Locate the cell with the specified text and output its [x, y] center coordinate. 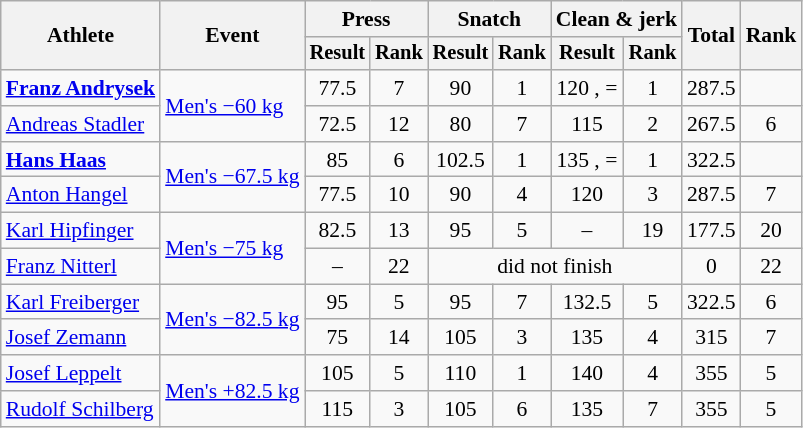
85 [338, 160]
Clean & jerk [616, 19]
Hans Haas [80, 160]
Press [366, 19]
Josef Leppelt [80, 373]
Total [712, 36]
Franz Nitterl [80, 267]
135 , = [587, 160]
Event [232, 36]
177.5 [712, 231]
315 [712, 338]
Karl Freiberger [80, 302]
14 [399, 338]
80 [461, 124]
120 [587, 195]
120 , = [587, 88]
140 [587, 373]
Snatch [490, 19]
19 [652, 231]
Men's +82.5 kg [232, 390]
Anton Hangel [80, 195]
Andreas Stadler [80, 124]
Men's −60 kg [232, 106]
75 [338, 338]
13 [399, 231]
10 [399, 195]
Men's −67.5 kg [232, 178]
102.5 [461, 160]
20 [772, 231]
Karl Hipfinger [80, 231]
Men's −82.5 kg [232, 320]
110 [461, 373]
Athlete [80, 36]
2 [652, 124]
Rudolf Schilberg [80, 409]
did not finish [555, 267]
12 [399, 124]
72.5 [338, 124]
Franz Andrysek [80, 88]
132.5 [587, 302]
267.5 [712, 124]
82.5 [338, 231]
Josef Zemann [80, 338]
0 [712, 267]
Men's −75 kg [232, 248]
